Provide the (X, Y) coordinate of the cell's center where the given text is located.  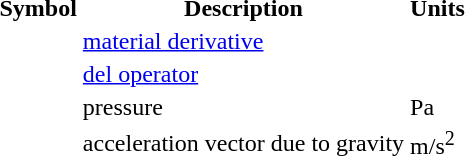
pressure (243, 107)
del operator (243, 74)
material derivative (243, 41)
